Return (x, y) of the center of cell containing provided text 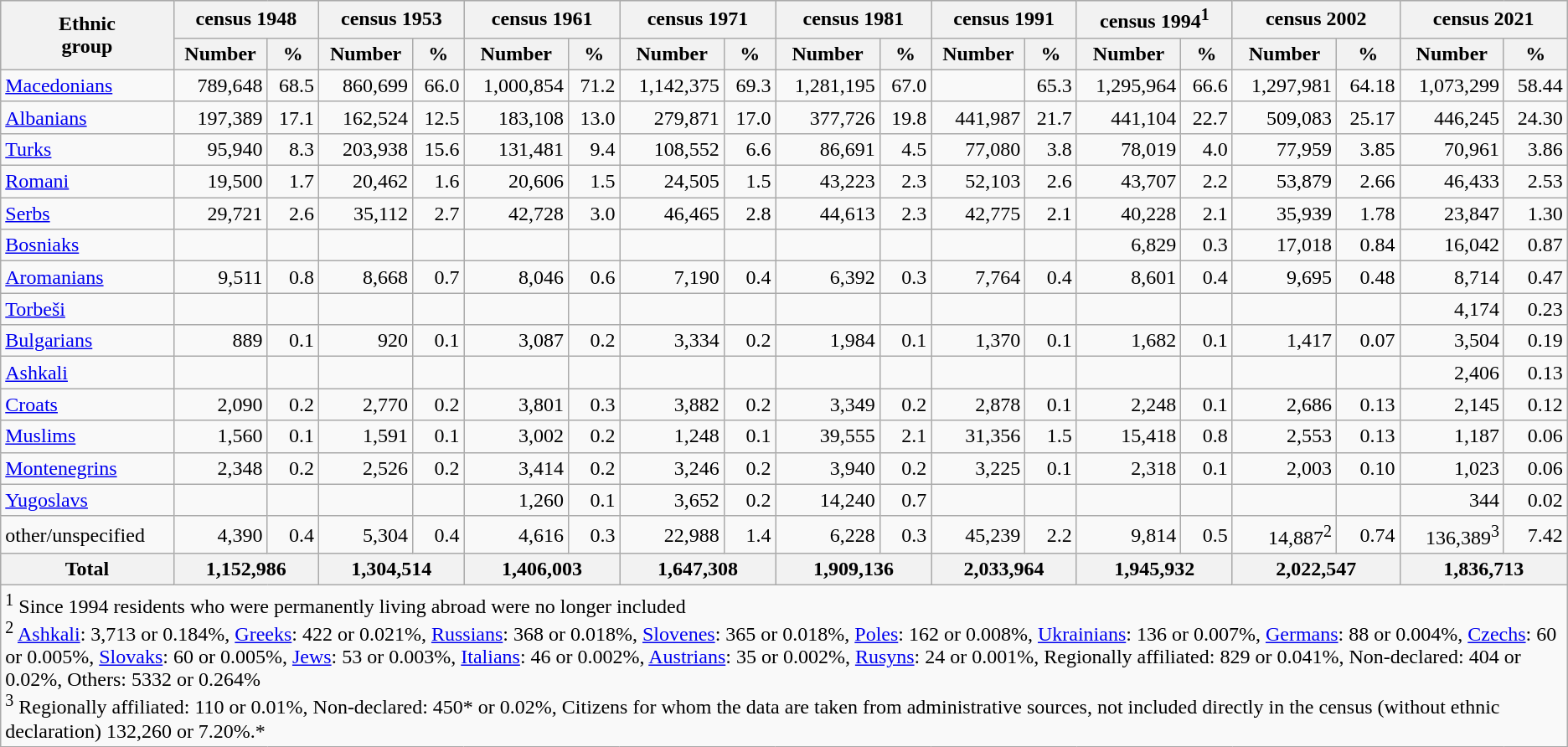
42,775 (978, 214)
1,909,136 (854, 569)
8,668 (366, 277)
2,686 (1284, 404)
0.74 (1369, 534)
197,389 (220, 117)
Ashkali (87, 373)
3,882 (672, 404)
3,246 (672, 468)
1,370 (978, 341)
3,652 (672, 500)
70,961 (1452, 149)
377,726 (828, 117)
0.47 (1535, 277)
Yugoslavs (87, 500)
23,847 (1452, 214)
census 19941 (1154, 20)
1,417 (1284, 341)
162,524 (366, 117)
22.7 (1207, 117)
65.3 (1051, 85)
4.5 (905, 149)
279,871 (672, 117)
35,939 (1284, 214)
45,239 (978, 534)
2.8 (750, 214)
95,940 (220, 149)
17.1 (293, 117)
2,090 (220, 404)
census 2002 (1316, 20)
441,987 (978, 117)
22,988 (672, 534)
Ethnicgroup (87, 35)
7.42 (1535, 534)
5,304 (366, 534)
2,248 (1128, 404)
35,112 (366, 214)
31,356 (978, 436)
4.0 (1207, 149)
2,878 (978, 404)
53,879 (1284, 182)
2,526 (366, 468)
17,018 (1284, 245)
6,228 (828, 534)
2.7 (439, 214)
24.30 (1535, 117)
15,418 (1128, 436)
1,248 (672, 436)
census 1961 (542, 20)
4,616 (516, 534)
7,190 (672, 277)
3.86 (1535, 149)
1,023 (1452, 468)
12.5 (439, 117)
census 1981 (854, 20)
1.78 (1369, 214)
3,002 (516, 436)
1,591 (366, 436)
64.18 (1369, 85)
6.6 (750, 149)
9,814 (1128, 534)
52,103 (978, 182)
7,764 (978, 277)
0.23 (1535, 309)
6,392 (828, 277)
40,228 (1128, 214)
0.07 (1369, 341)
1,187 (1452, 436)
1,560 (220, 436)
census 1991 (1004, 20)
2,318 (1128, 468)
1,297,981 (1284, 85)
1,281,195 (828, 85)
446,245 (1452, 117)
44,613 (828, 214)
16,042 (1452, 245)
889 (220, 341)
1,295,964 (1128, 85)
3,801 (516, 404)
1.7 (293, 182)
8.3 (293, 149)
Albanians (87, 117)
14,8872 (1284, 534)
1,000,854 (516, 85)
344 (1452, 500)
Aromanians (87, 277)
46,433 (1452, 182)
Muslims (87, 436)
131,481 (516, 149)
920 (366, 341)
2,553 (1284, 436)
441,104 (1128, 117)
1,406,003 (542, 569)
Romani (87, 182)
2,022,547 (1316, 569)
71.2 (594, 85)
13.0 (594, 117)
0.48 (1369, 277)
203,938 (366, 149)
1,152,986 (246, 569)
69.3 (750, 85)
3,940 (828, 468)
Torbeši (87, 309)
509,083 (1284, 117)
24,505 (672, 182)
3,504 (1452, 341)
0.02 (1535, 500)
Montenegrins (87, 468)
86,691 (828, 149)
2,003 (1284, 468)
1,260 (516, 500)
39,555 (828, 436)
8,601 (1128, 277)
42,728 (516, 214)
9,695 (1284, 277)
78,019 (1128, 149)
1,836,713 (1483, 569)
0.6 (594, 277)
6,829 (1128, 245)
68.5 (293, 85)
66.0 (439, 85)
1.6 (439, 182)
0.87 (1535, 245)
0.84 (1369, 245)
20,606 (516, 182)
Macedonians (87, 85)
3,225 (978, 468)
3,334 (672, 341)
1.4 (750, 534)
0.19 (1535, 341)
58.44 (1535, 85)
1,682 (1128, 341)
0.5 (1207, 534)
1,073,299 (1452, 85)
77,080 (978, 149)
2.66 (1369, 182)
1,142,375 (672, 85)
9.4 (594, 149)
3,087 (516, 341)
19.8 (905, 117)
3.8 (1051, 149)
1,945,932 (1154, 569)
2,033,964 (1004, 569)
19,500 (220, 182)
20,462 (366, 182)
census 1971 (698, 20)
4,390 (220, 534)
Bosniaks (87, 245)
136,3893 (1452, 534)
census 1953 (392, 20)
1,304,514 (392, 569)
2.53 (1535, 182)
17.0 (750, 117)
183,108 (516, 117)
2,145 (1452, 404)
15.6 (439, 149)
Total (87, 569)
21.7 (1051, 117)
3.0 (594, 214)
46,465 (672, 214)
8,046 (516, 277)
Serbs (87, 214)
25.17 (1369, 117)
108,552 (672, 149)
1.30 (1535, 214)
3.85 (1369, 149)
8,714 (1452, 277)
4,174 (1452, 309)
1,984 (828, 341)
1,647,308 (698, 569)
2,406 (1452, 373)
Turks (87, 149)
0.12 (1535, 404)
14,240 (828, 500)
789,648 (220, 85)
Bulgarians (87, 341)
9,511 (220, 277)
43,223 (828, 182)
43,707 (1128, 182)
3,349 (828, 404)
3,414 (516, 468)
Croats (87, 404)
29,721 (220, 214)
2,348 (220, 468)
0.10 (1369, 468)
census 1948 (246, 20)
77,959 (1284, 149)
2,770 (366, 404)
census 2021 (1483, 20)
other/unspecified (87, 534)
860,699 (366, 85)
66.6 (1207, 85)
67.0 (905, 85)
